Locate the cell with the specified text and output its [X, Y] center coordinate. 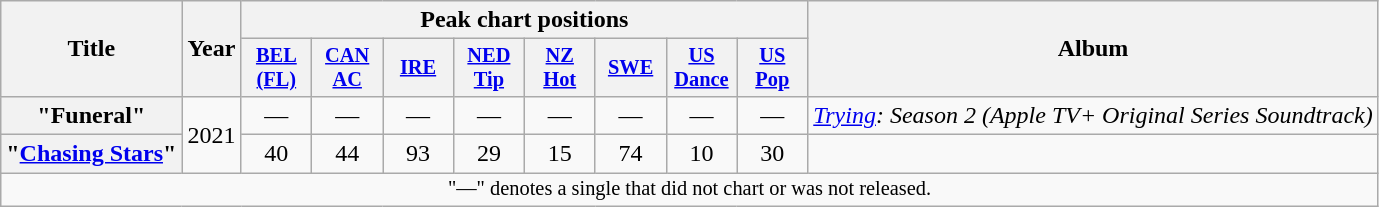
NZHot [560, 68]
IRE [418, 68]
USPop [772, 68]
"Chasing Stars" [92, 154]
CANAC [348, 68]
93 [418, 154]
44 [348, 154]
Year [212, 49]
15 [560, 154]
USDance [702, 68]
Trying: Season 2 (Apple TV+ Original Series Soundtrack) [1094, 115]
SWE [630, 68]
74 [630, 154]
"—" denotes a single that did not chart or was not released. [690, 190]
Album [1094, 49]
30 [772, 154]
BEL(FL) [276, 68]
29 [488, 154]
Peak chart positions [524, 20]
40 [276, 154]
NEDTip [488, 68]
Title [92, 49]
10 [702, 154]
"Funeral" [92, 115]
2021 [212, 134]
